Locate the cell with the specified text and output its [x, y] center coordinate. 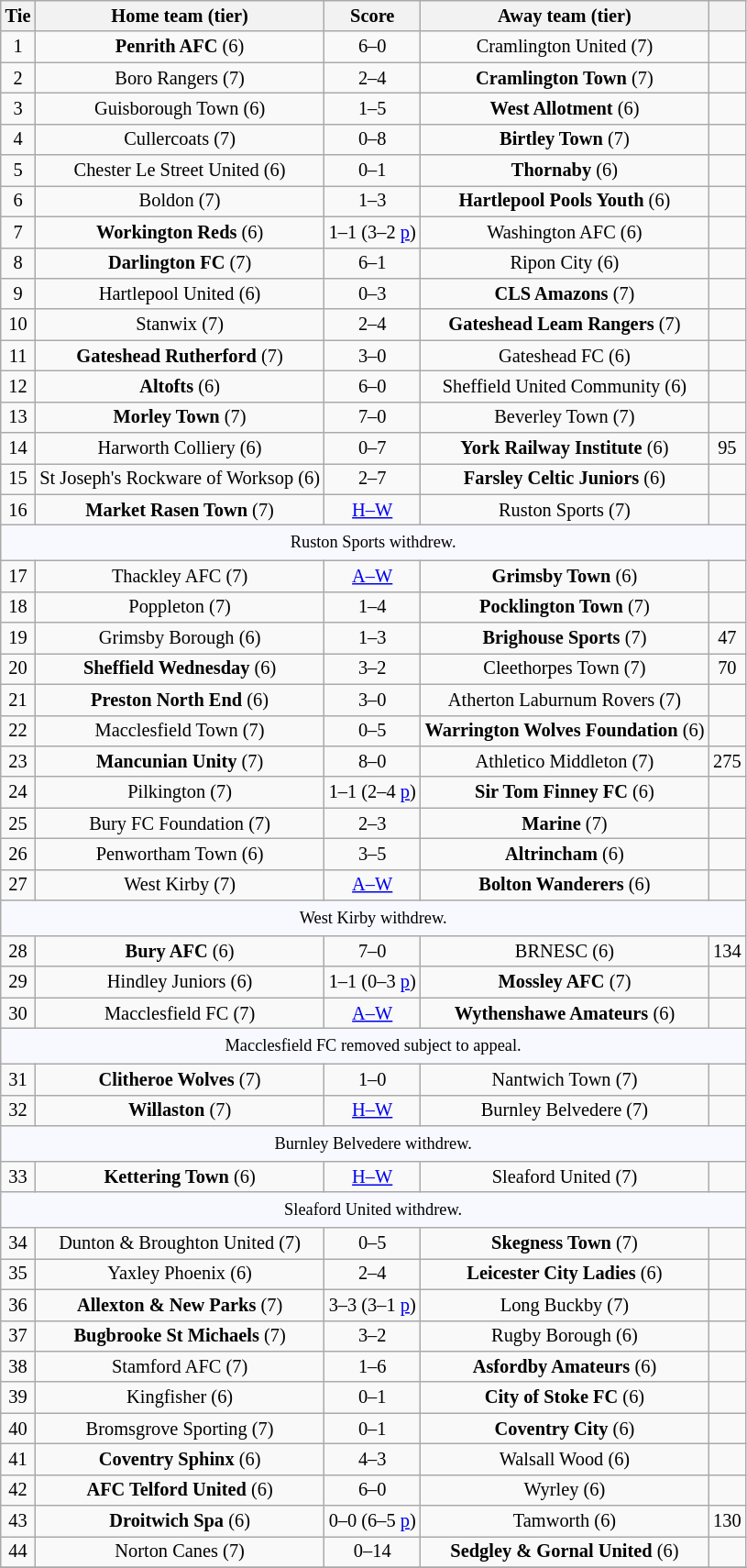
Birtley Town (7) [565, 139]
18 [18, 607]
Stanwix (7) [180, 325]
15 [18, 479]
26 [18, 854]
Yaxley Phoenix (6) [180, 1274]
1–1 (2–4 p) [372, 792]
Gateshead Leam Rangers (7) [565, 325]
Altofts (6) [180, 386]
Dunton & Broughton United (7) [180, 1243]
Harworth Colliery (6) [180, 448]
Home team (tier) [180, 16]
Altrincham (6) [565, 854]
Athletico Middleton (7) [565, 761]
40 [18, 1429]
1–6 [372, 1366]
Wyrley (6) [565, 1490]
Coventry City (6) [565, 1429]
3–5 [372, 854]
Score [372, 16]
4 [18, 139]
Burnley Belvedere (7) [565, 1110]
0–0 (6–5 p) [372, 1521]
Preston North End (6) [180, 700]
Asfordby Amateurs (6) [565, 1366]
35 [18, 1274]
Penwortham Town (6) [180, 854]
Beverley Town (7) [565, 417]
Grimsby Borough (6) [180, 638]
Tamworth (6) [565, 1521]
Walsall Wood (6) [565, 1459]
Grimsby Town (6) [565, 576]
33 [18, 1176]
Hartlepool United (6) [180, 293]
Sheffield Wednesday (6) [180, 668]
12 [18, 386]
31 [18, 1079]
Hindley Juniors (6) [180, 982]
19 [18, 638]
43 [18, 1521]
Penrith AFC (6) [180, 47]
Darlington FC (7) [180, 263]
20 [18, 668]
Wythenshawe Amateurs (6) [565, 1013]
Washington AFC (6) [565, 232]
West Kirby (7) [180, 885]
11 [18, 356]
10 [18, 325]
Pilkington (7) [180, 792]
24 [18, 792]
37 [18, 1336]
Atherton Laburnum Rovers (7) [565, 700]
22 [18, 731]
2–7 [372, 479]
Chester Le Street United (6) [180, 171]
Bromsgrove Sporting (7) [180, 1429]
Warrington Wolves Foundation (6) [565, 731]
Macclesfield Town (7) [180, 731]
CLS Amazons (7) [565, 293]
Morley Town (7) [180, 417]
Sleaford United withdrew. [374, 1210]
Macclesfield FC (7) [180, 1013]
Ruston Sports withdrew. [374, 543]
Brighouse Sports (7) [565, 638]
41 [18, 1459]
14 [18, 448]
Marine (7) [565, 823]
0–3 [372, 293]
Kingfisher (6) [180, 1397]
Rugby Borough (6) [565, 1336]
Thackley AFC (7) [180, 576]
Away team (tier) [565, 16]
Sheffield United Community (6) [565, 386]
Bolton Wanderers (6) [565, 885]
7 [18, 232]
Gateshead FC (6) [565, 356]
Bugbrooke St Michaels (7) [180, 1336]
1–1 (0–3 p) [372, 982]
3 [18, 108]
Farsley Celtic Juniors (6) [565, 479]
Bury AFC (6) [180, 951]
29 [18, 982]
Cleethorpes Town (7) [565, 668]
0–7 [372, 448]
St Joseph's Rockware of Worksop (6) [180, 479]
Gateshead Rutherford (7) [180, 356]
47 [727, 638]
8 [18, 263]
Sleaford United (7) [565, 1176]
130 [727, 1521]
Cullercoats (7) [180, 139]
21 [18, 700]
Market Rasen Town (7) [180, 510]
8–0 [372, 761]
36 [18, 1305]
Hartlepool Pools Youth (6) [565, 201]
Droitwich Spa (6) [180, 1521]
Guisborough Town (6) [180, 108]
34 [18, 1243]
Allexton & New Parks (7) [180, 1305]
West Allotment (6) [565, 108]
Ripon City (6) [565, 263]
70 [727, 668]
Willaston (7) [180, 1110]
44 [18, 1551]
Stamford AFC (7) [180, 1366]
13 [18, 417]
Thornaby (6) [565, 171]
4–3 [372, 1459]
Mossley AFC (7) [565, 982]
2–3 [372, 823]
Norton Canes (7) [180, 1551]
5 [18, 171]
1–0 [372, 1079]
Sir Tom Finney FC (6) [565, 792]
Nantwich Town (7) [565, 1079]
275 [727, 761]
City of Stoke FC (6) [565, 1397]
0–8 [372, 139]
6 [18, 201]
West Kirby withdrew. [374, 919]
Burnley Belvedere withdrew. [374, 1143]
Leicester City Ladies (6) [565, 1274]
1–4 [372, 607]
Skegness Town (7) [565, 1243]
Boldon (7) [180, 201]
0–14 [372, 1551]
1–1 (3–2 p) [372, 232]
Bury FC Foundation (7) [180, 823]
BRNESC (6) [565, 951]
Workington Reds (6) [180, 232]
Clitheroe Wolves (7) [180, 1079]
Cramlington United (7) [565, 47]
30 [18, 1013]
2 [18, 78]
1 [18, 47]
Boro Rangers (7) [180, 78]
AFC Telford United (6) [180, 1490]
Tie [18, 16]
Macclesfield FC removed subject to appeal. [374, 1045]
Sedgley & Gornal United (6) [565, 1551]
27 [18, 885]
6–1 [372, 263]
32 [18, 1110]
16 [18, 510]
95 [727, 448]
134 [727, 951]
Mancunian Unity (7) [180, 761]
9 [18, 293]
Ruston Sports (7) [565, 510]
42 [18, 1490]
York Railway Institute (6) [565, 448]
39 [18, 1397]
Pocklington Town (7) [565, 607]
28 [18, 951]
3–3 (3–1 p) [372, 1305]
Poppleton (7) [180, 607]
17 [18, 576]
Long Buckby (7) [565, 1305]
Cramlington Town (7) [565, 78]
23 [18, 761]
Coventry Sphinx (6) [180, 1459]
1–5 [372, 108]
38 [18, 1366]
25 [18, 823]
Kettering Town (6) [180, 1176]
